Determine the (X, Y) coordinate at the center of the cell enclosing the given text.  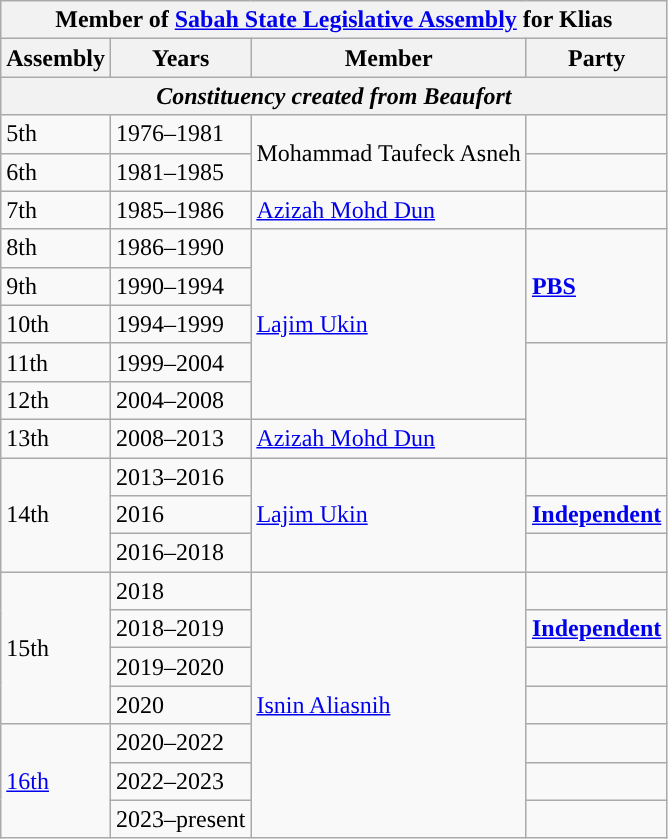
Assembly (56, 58)
1999–2004 (180, 362)
2019–2020 (180, 667)
10th (56, 324)
9th (56, 286)
14th (56, 515)
2013–2016 (180, 477)
8th (56, 248)
1986–1990 (180, 248)
Party (596, 58)
2018–2019 (180, 629)
11th (56, 362)
1985–1986 (180, 210)
2020 (180, 705)
1990–1994 (180, 286)
Member (389, 58)
2023–present (180, 819)
2016 (180, 515)
2008–2013 (180, 438)
6th (56, 172)
2018 (180, 591)
Member of Sabah State Legislative Assembly for Klias (334, 20)
1981–1985 (180, 172)
2020–2022 (180, 743)
PBS (596, 286)
Years (180, 58)
2004–2008 (180, 400)
1994–1999 (180, 324)
Isnin Aliasnih (389, 705)
5th (56, 134)
7th (56, 210)
16th (56, 781)
Mohammad Taufeck Asneh (389, 153)
2016–2018 (180, 553)
2022–2023 (180, 781)
12th (56, 400)
15th (56, 648)
1976–1981 (180, 134)
13th (56, 438)
Constituency created from Beaufort (334, 96)
